Scan for the cell matching the given text and deliver its (x, y) coordinate at center. 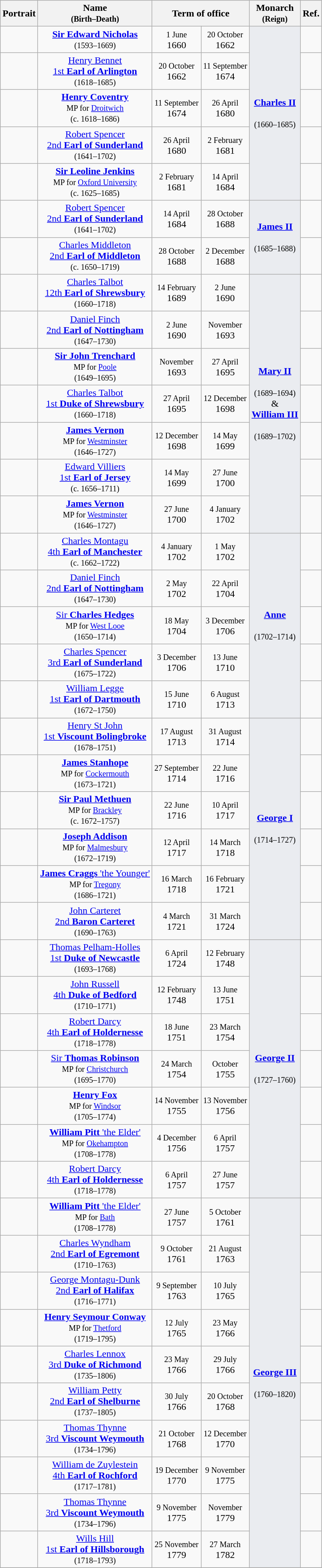
31 August1714 (225, 736)
George I(1714–1727) (275, 829)
Thomas Pelham-Holles1st Duke of Newcastle(1693–1768) (95, 958)
James StanhopeMP for Cockermouth(1673–1721) (95, 773)
14 November1755 (176, 1106)
William Pitt 'the Elder'MP for Okehampton(1708–1778) (95, 1143)
21 October1768 (176, 1438)
Wills Hill1st Earl of Hillsborough(1718–1793) (95, 1549)
Joseph AddisonMP for Malmesbury(1672–1719) (95, 847)
George Montagu-Dunk2nd Earl of Halifax(1716–1771) (95, 1291)
October1755 (225, 1069)
23 March1754 (225, 1032)
Anne(1702–1714) (275, 625)
31 March1724 (225, 921)
29 July1766 (225, 1364)
10 April1717 (225, 810)
24 March1754 (176, 1069)
Sir Leoline JenkinsMP for Oxford University(c. 1625–1685) (95, 182)
Sir Paul MethuenMP for Brackley(c. 1672–1757) (95, 810)
Henry FoxMP for Windsor(1705–1774) (95, 1106)
Charles Lennox3rd Duke of Richmond(1735–1806) (95, 1364)
15 June1710 (176, 699)
Charles Montagu4th Earl of Manchester(c. 1662–1722) (95, 552)
19 December1770 (176, 1475)
12 April1717 (176, 847)
Charles Spencer3rd Earl of Sunderland(1675–1722) (95, 662)
Sir Thomas RobinsonMP for Christchurch(1695–1770) (95, 1069)
George III(1760–1820) (275, 1383)
Henry St John1st Viscount Bolingbroke(1678–1751) (95, 736)
William Legge1st Earl of Dartmouth(1672–1750) (95, 699)
Portrait (19, 14)
6 August1713 (225, 699)
13 June1751 (225, 995)
27 March1782 (225, 1549)
14 February1689 (176, 293)
William Pitt 'the Elder'MP for Bath(1708–1778) (95, 1217)
Sir John TrenchardMP for Poole(1649–1695) (95, 367)
9 September1763 (176, 1291)
1 June1660 (176, 39)
Term of office (200, 14)
William de Zuylestein4th Earl of Rochford(1717–1781) (95, 1475)
27 September1714 (176, 773)
John Carteret2nd Baron Carteret(1690–1763) (95, 921)
Charles Wyndham2nd Earl of Egremont(1710–1763) (95, 1254)
4 March1721 (176, 921)
Charles Talbot1st Duke of Shrewsbury(1660–1718) (95, 403)
Charles Middleton2nd Earl of Middleton(c. 1650–1719) (95, 256)
6 April1724 (176, 958)
5 October1761 (225, 1217)
Name(Birth–Death) (95, 14)
10 July1765 (225, 1291)
12 July1765 (176, 1328)
12 December1770 (225, 1438)
John Russell4th Duke of Bedford(1710–1771) (95, 995)
George II(1727–1760) (275, 1069)
17 August1713 (176, 736)
4 December1756 (176, 1143)
22 April1704 (225, 589)
13 November1756 (225, 1106)
Edward Villiers1st Earl of Jersey(c. 1656–1711) (95, 478)
William Petty2nd Earl of Shelburne(1737–1805) (95, 1401)
James Craggs 'the Younger'MP for Tregony(1686–1721) (95, 884)
Ref. (311, 14)
Mary II(1689–1694)&William III(1689–1702) (275, 403)
Charles II(1660–1685) (275, 113)
18 June1751 (176, 1032)
Sir Charles HedgesMP for West Looe(1650–1714) (95, 625)
Charles Talbot12th Earl of Shrewsbury(1660–1718) (95, 293)
16 March1718 (176, 884)
November1779 (225, 1512)
18 May1704 (176, 625)
Henry CoventryMP for Droitwich(c. 1618–1686) (95, 108)
21 August1763 (225, 1254)
2 December1688 (225, 256)
Sir Edward Nicholas(1593–1669) (95, 39)
16 February1721 (225, 884)
2 May1702 (176, 589)
20 October1768 (225, 1401)
James II(1685–1688) (275, 237)
25 November1779 (176, 1549)
Henry Seymour ConwayMP for Thetford(1719–1795) (95, 1328)
14 March1718 (225, 847)
1 May1702 (225, 552)
Monarch(Reign) (275, 14)
9 October1761 (176, 1254)
30 July1766 (176, 1401)
Henry Bennet1st Earl of Arlington(1618–1685) (95, 71)
13 June1710 (225, 662)
